Identify which cell holds the provided text, then report its [x, y] central coordinate. 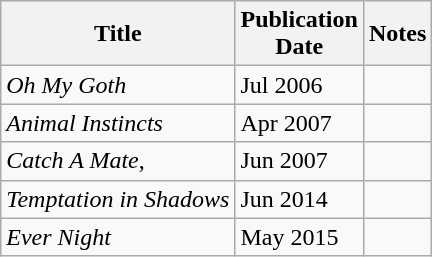
May 2015 [299, 237]
Ever Night [118, 237]
Title [118, 34]
Jul 2006 [299, 85]
Apr 2007 [299, 123]
Catch A Mate, [118, 161]
Animal Instincts [118, 123]
Notes [397, 34]
Oh My Goth [118, 85]
Temptation in Shadows [118, 199]
Jun 2007 [299, 161]
PublicationDate [299, 34]
Jun 2014 [299, 199]
